Search for the cell housing the specified text and yield its [x, y] center coordinate. 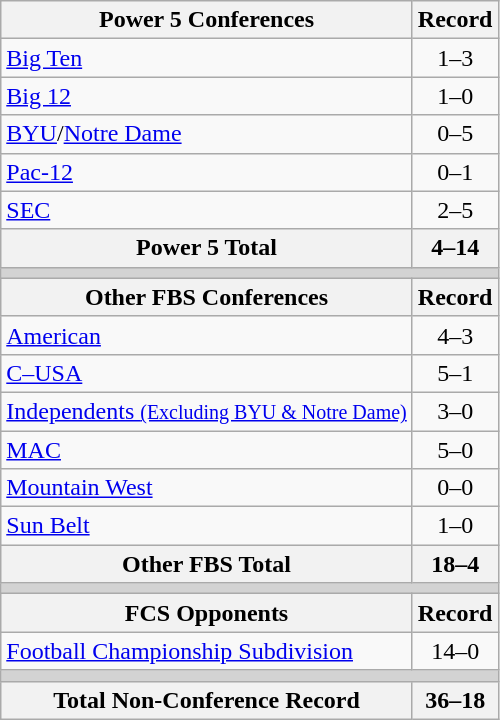
Big 12 [207, 96]
FCS Opponents [207, 613]
Football Championship Subdivision [207, 651]
Independents (Excluding BYU & Notre Dame) [207, 411]
Big Ten [207, 58]
Power 5 Conferences [207, 20]
BYU/Notre Dame [207, 134]
0–1 [455, 172]
Pac-12 [207, 172]
14–0 [455, 651]
2–5 [455, 210]
C–USA [207, 373]
36–18 [455, 700]
1–3 [455, 58]
5–1 [455, 373]
4–14 [455, 248]
Power 5 Total [207, 248]
0–0 [455, 488]
18–4 [455, 564]
0–5 [455, 134]
MAC [207, 449]
5–0 [455, 449]
Other FBS Conferences [207, 297]
American [207, 335]
4–3 [455, 335]
Total Non-Conference Record [207, 700]
Mountain West [207, 488]
3–0 [455, 411]
Sun Belt [207, 526]
Other FBS Total [207, 564]
SEC [207, 210]
